Scan for the cell matching the given text and deliver its (X, Y) coordinate at center. 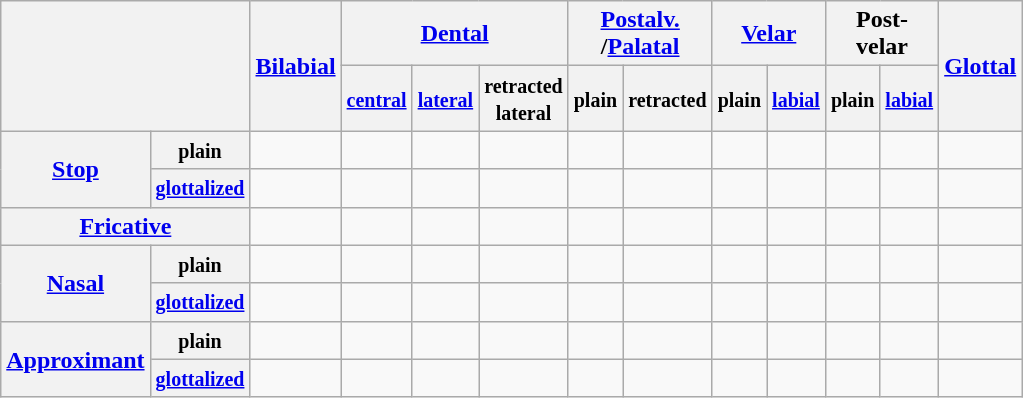
retractedlateral (524, 98)
lateral (446, 98)
Glottal (980, 66)
Bilabial (296, 66)
central (376, 98)
Dental (454, 34)
Stop (76, 169)
Approximant (76, 359)
Velar (768, 34)
Fricative (126, 226)
Post-velar (882, 34)
Postalv./Palatal (640, 34)
retracted (668, 98)
Nasal (76, 283)
